Capture the cell that displays the provided text and extract its [X, Y] central coordinate. 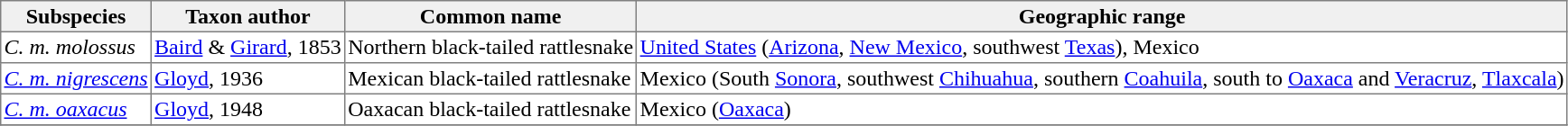
Mexico (Oaxaca) [1102, 109]
C. m. molossus [76, 47]
Common name [490, 16]
Gloyd, 1948 [247, 109]
Northern black-tailed rattlesnake [490, 47]
United States (Arizona, New Mexico, southwest Texas), Mexico [1102, 47]
Taxon author [247, 16]
Geographic range [1102, 16]
Subspecies [76, 16]
Baird & Girard, 1853 [247, 47]
C. m. oaxacus [76, 109]
Gloyd, 1936 [247, 78]
Mexican black-tailed rattlesnake [490, 78]
Mexico (South Sonora, southwest Chihuahua, southern Coahuila, south to Oaxaca and Veracruz, Tlaxcala) [1102, 78]
Oaxacan black-tailed rattlesnake [490, 109]
C. m. nigrescens [76, 78]
